Provide the (x, y) coordinate of the cell's center where the given text is located.  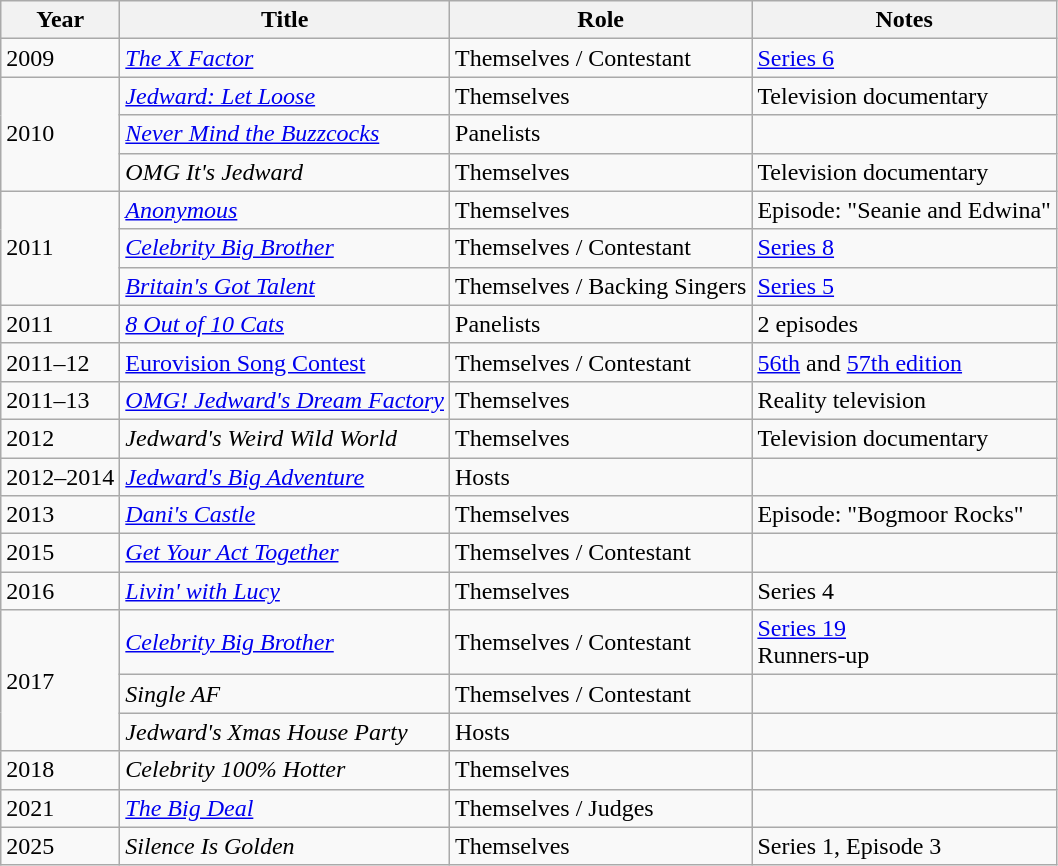
Series 8 (904, 248)
Series 1, Episode 3 (904, 846)
Single AF (285, 694)
Jedward's Big Adventure (285, 477)
The X Factor (285, 58)
56th and 57th edition (904, 362)
Series 6 (904, 58)
The Big Deal (285, 808)
2013 (60, 515)
Year (60, 20)
Britain's Got Talent (285, 286)
Jedward: Let Loose (285, 96)
2012 (60, 438)
Role (601, 20)
Livin' with Lucy (285, 591)
Themselves / Judges (601, 808)
2025 (60, 846)
OMG! Jedward's Dream Factory (285, 400)
Never Mind the Buzzcocks (285, 134)
Dani's Castle (285, 515)
2010 (60, 134)
2 episodes (904, 324)
Episode: "Bogmoor Rocks" (904, 515)
2016 (60, 591)
OMG It's Jedward (285, 172)
2011–12 (60, 362)
2021 (60, 808)
2015 (60, 553)
2017 (60, 680)
Jedward's Xmas House Party (285, 732)
Silence Is Golden (285, 846)
Themselves / Backing Singers (601, 286)
2009 (60, 58)
Eurovision Song Contest (285, 362)
Jedward's Weird Wild World (285, 438)
Series 4 (904, 591)
Notes (904, 20)
8 Out of 10 Cats (285, 324)
Celebrity 100% Hotter (285, 770)
2018 (60, 770)
Series 19Runners-up (904, 642)
Reality television (904, 400)
Episode: "Seanie and Edwina" (904, 210)
2011–13 (60, 400)
Series 5 (904, 286)
Title (285, 20)
Get Your Act Together (285, 553)
Anonymous (285, 210)
2012–2014 (60, 477)
